Search for the cell housing the specified text and yield its [x, y] center coordinate. 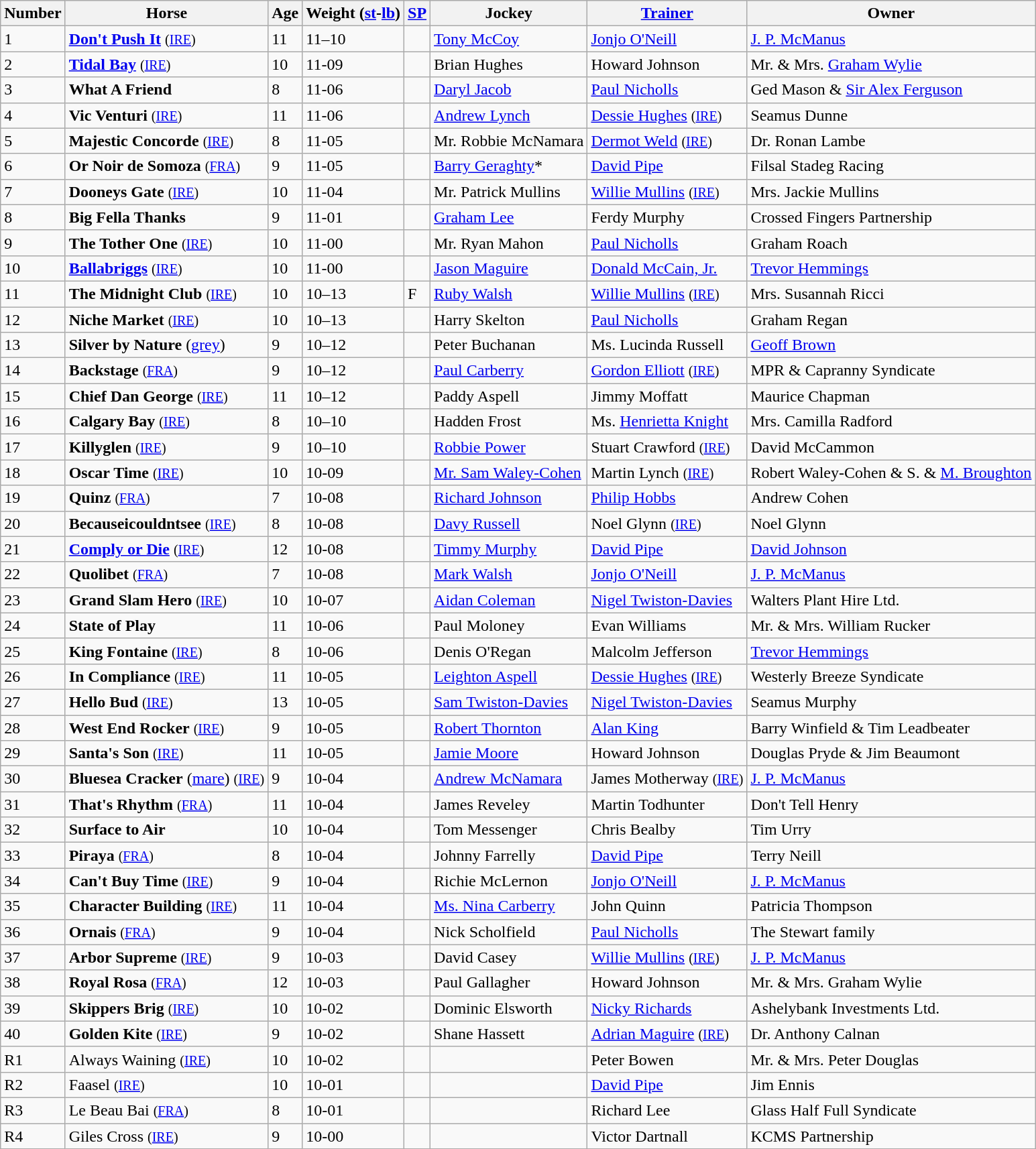
Mrs. Camilla Radford [891, 422]
14 [33, 371]
Quolibet (FRA) [166, 574]
Or Noir de Somoza (FRA) [166, 166]
Can't Buy Time (IRE) [166, 881]
Ornais (FRA) [166, 932]
11–10 [353, 39]
5 [33, 141]
Martin Todhunter [667, 804]
33 [33, 855]
Royal Rosa (FRA) [166, 983]
Mrs. Susannah Ricci [891, 294]
Jimmy Moffatt [667, 396]
Robbie Power [509, 447]
Silver by Nature (grey) [166, 345]
Number [33, 13]
Mr. Ryan Mahon [509, 243]
Leighton Aspell [509, 676]
Patricia Thompson [891, 906]
21 [33, 549]
Glass Half Full Syndicate [891, 1110]
23 [33, 600]
In Compliance (IRE) [166, 676]
Killyglen (IRE) [166, 447]
25 [33, 651]
Noel Glynn (IRE) [667, 524]
Always Waining (IRE) [166, 1059]
27 [33, 702]
The Stewart family [891, 932]
Sam Twiston-Davies [509, 702]
Adrian Maguire (IRE) [667, 1034]
Donald McCain, Jr. [667, 268]
Filsal Stadeg Racing [891, 166]
Ruby Walsh [509, 294]
Richie McLernon [509, 881]
10-09 [353, 473]
Oscar Time (IRE) [166, 473]
Brian Hughes [509, 64]
35 [33, 906]
Mr. Patrick Mullins [509, 192]
Aidan Coleman [509, 600]
Malcolm Jefferson [667, 651]
Richard Lee [667, 1110]
Dominic Elsworth [509, 1008]
Trainer [667, 13]
What A Friend [166, 90]
Arbor Supreme (IRE) [166, 957]
Jason Maguire [509, 268]
Stuart Crawford (IRE) [667, 447]
18 [33, 473]
Majestic Concorde (IRE) [166, 141]
3 [33, 90]
Andrew Lynch [509, 115]
37 [33, 957]
Don't Push It (IRE) [166, 39]
Owner [891, 13]
Robert Waley-Cohen & S. & M. Broughton [891, 473]
Graham Roach [891, 243]
Andrew McNamara [509, 779]
Grand Slam Hero (IRE) [166, 600]
KCMS Partnership [891, 1136]
Daryl Jacob [509, 90]
10-07 [353, 600]
1 [33, 39]
22 [33, 574]
Noel Glynn [891, 524]
Terry Neill [891, 855]
4 [33, 115]
James Motherway (IRE) [667, 779]
Robert Thornton [509, 727]
Evan Williams [667, 625]
Tim Urry [891, 830]
Mr. & Mrs. William Rucker [891, 625]
Backstage (FRA) [166, 371]
SP [417, 13]
Chief Dan George (IRE) [166, 396]
17 [33, 447]
Skippers Brig (IRE) [166, 1008]
30 [33, 779]
Barry Winfield & Tim Leadbeater [891, 727]
Chris Bealby [667, 830]
40 [33, 1034]
Dooneys Gate (IRE) [166, 192]
Jim Ennis [891, 1085]
Piraya (FRA) [166, 855]
2 [33, 64]
Timmy Murphy [509, 549]
Calgary Bay (IRE) [166, 422]
Davy Russell [509, 524]
Richard Johnson [509, 498]
MPR & Capranny Syndicate [891, 371]
Johnny Farrelly [509, 855]
Don't Tell Henry [891, 804]
Seamus Dunne [891, 115]
Denis O'Regan [509, 651]
Giles Cross (IRE) [166, 1136]
32 [33, 830]
Ferdy Murphy [667, 217]
Mr. Robbie McNamara [509, 141]
Age [286, 13]
36 [33, 932]
20 [33, 524]
Tony McCoy [509, 39]
Big Fella Thanks [166, 217]
Harry Skelton [509, 320]
Vic Venturi (IRE) [166, 115]
Westerly Breeze Syndicate [891, 676]
28 [33, 727]
Hello Bud (IRE) [166, 702]
Ms. Nina Carberry [509, 906]
Graham Lee [509, 217]
State of Play [166, 625]
Dr. Ronan Lambe [891, 141]
Ged Mason & Sir Alex Ferguson [891, 90]
David McCammon [891, 447]
R2 [33, 1085]
Dermot Weld (IRE) [667, 141]
Jamie Moore [509, 753]
Tidal Bay (IRE) [166, 64]
Nick Scholfield [509, 932]
Ballabriggs (IRE) [166, 268]
Horse [166, 13]
Maurice Chapman [891, 396]
Character Building (IRE) [166, 906]
24 [33, 625]
R4 [33, 1136]
Golden Kite (IRE) [166, 1034]
31 [33, 804]
26 [33, 676]
11-01 [353, 217]
19 [33, 498]
Nicky Richards [667, 1008]
The Tother One (IRE) [166, 243]
Shane Hassett [509, 1034]
38 [33, 983]
R3 [33, 1110]
Dr. Anthony Calnan [891, 1034]
The Midnight Club (IRE) [166, 294]
Mr. Sam Waley-Cohen [509, 473]
Ms. Henrietta Knight [667, 422]
Weight (st-lb) [353, 13]
Paul Gallagher [509, 983]
David Casey [509, 957]
Douglas Pryde & Jim Beaumont [891, 753]
Martin Lynch (IRE) [667, 473]
Mrs. Jackie Mullins [891, 192]
Comply or Die (IRE) [166, 549]
11-04 [353, 192]
Barry Geraghty* [509, 166]
Philip Hobbs [667, 498]
Le Beau Bai (FRA) [166, 1110]
16 [33, 422]
David Johnson [891, 549]
John Quinn [667, 906]
10-00 [353, 1136]
Becauseicouldntsee (IRE) [166, 524]
Paddy Aspell [509, 396]
Peter Buchanan [509, 345]
Seamus Murphy [891, 702]
F [417, 294]
15 [33, 396]
6 [33, 166]
R1 [33, 1059]
Niche Market (IRE) [166, 320]
Ms. Lucinda Russell [667, 345]
Bluesea Cracker (mare) (IRE) [166, 779]
Mark Walsh [509, 574]
West End Rocker (IRE) [166, 727]
Faasel (IRE) [166, 1085]
King Fontaine (IRE) [166, 651]
11-09 [353, 64]
Hadden Frost [509, 422]
34 [33, 881]
Crossed Fingers Partnership [891, 217]
Santa's Son (IRE) [166, 753]
Mr. & Mrs. Peter Douglas [891, 1059]
That's Rhythm (FRA) [166, 804]
Ashelybank Investments Ltd. [891, 1008]
Andrew Cohen [891, 498]
Quinz (FRA) [166, 498]
29 [33, 753]
39 [33, 1008]
Graham Regan [891, 320]
Peter Bowen [667, 1059]
Walters Plant Hire Ltd. [891, 600]
Surface to Air [166, 830]
Victor Dartnall [667, 1136]
Gordon Elliott (IRE) [667, 371]
Paul Carberry [509, 371]
Geoff Brown [891, 345]
Tom Messenger [509, 830]
Alan King [667, 727]
James Reveley [509, 804]
Paul Moloney [509, 625]
Jockey [509, 13]
